Find where the given text appears and provide that cell's center as (X, Y) coordinate. 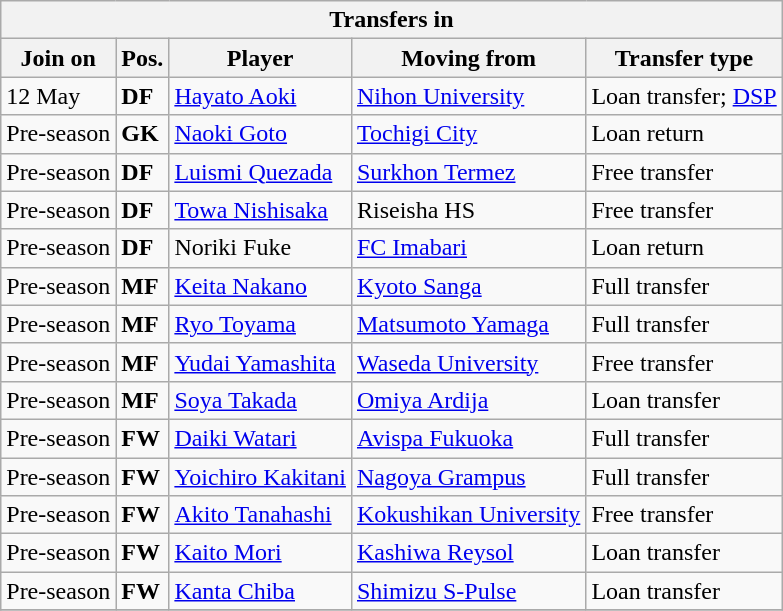
Ryo Toyama (260, 324)
Matsumoto Yamaga (468, 324)
Loan transfer; DSP (684, 96)
Noriki Fuke (260, 248)
Player (260, 58)
Nagoya Grampus (468, 477)
Yoichiro Kakitani (260, 477)
Omiya Ardija (468, 400)
Akito Tanahashi (260, 515)
Kokushikan University (468, 515)
FC Imabari (468, 248)
GK (142, 134)
Naoki Goto (260, 134)
Yudai Yamashita (260, 362)
Transfer type (684, 58)
Kaito Mori (260, 553)
Nihon University (468, 96)
Waseda University (468, 362)
12 May (58, 96)
Shimizu S-Pulse (468, 591)
Transfers in (392, 20)
Surkhon Termez (468, 172)
Keita Nakano (260, 286)
Kyoto Sanga (468, 286)
Kashiwa Reysol (468, 553)
Towa Nishisaka (260, 210)
Soya Takada (260, 400)
Riseisha HS (468, 210)
Avispa Fukuoka (468, 438)
Pos. (142, 58)
Join on (58, 58)
Hayato Aoki (260, 96)
Luismi Quezada (260, 172)
Moving from (468, 58)
Daiki Watari (260, 438)
Tochigi City (468, 134)
Kanta Chiba (260, 591)
